Detect which cell encompasses the target text, then output its (x, y) center coordinate. 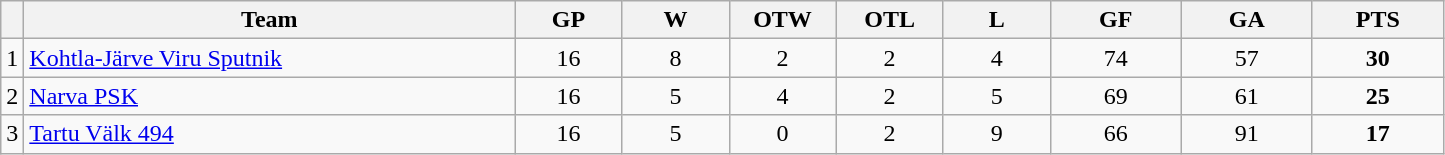
1 (12, 58)
Team (270, 20)
17 (1378, 134)
OTW (782, 20)
30 (1378, 58)
61 (1246, 96)
OTL (890, 20)
W (676, 20)
25 (1378, 96)
Narva PSK (270, 96)
L (996, 20)
8 (676, 58)
3 (12, 134)
91 (1246, 134)
74 (1116, 58)
9 (996, 134)
Kohtla-Järve Viru Sputnik (270, 58)
GA (1246, 20)
PTS (1378, 20)
GP (568, 20)
66 (1116, 134)
Tartu Välk 494 (270, 134)
0 (782, 134)
69 (1116, 96)
GF (1116, 20)
57 (1246, 58)
